Identify which cell holds the provided text, then report its [x, y] central coordinate. 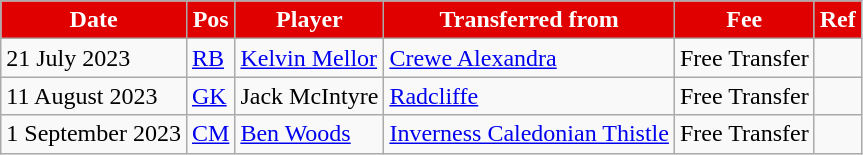
Ref [838, 20]
Ben Woods [310, 134]
21 July 2023 [94, 58]
Radcliffe [530, 96]
1 September 2023 [94, 134]
RB [210, 58]
Crewe Alexandra [530, 58]
Inverness Caledonian Thistle [530, 134]
Kelvin Mellor [310, 58]
11 August 2023 [94, 96]
Transferred from [530, 20]
Player [310, 20]
CM [210, 134]
Jack McIntyre [310, 96]
GK [210, 96]
Fee [744, 20]
Date [94, 20]
Pos [210, 20]
